Extract the (x, y) coordinate from the center of the cell holding the provided text.  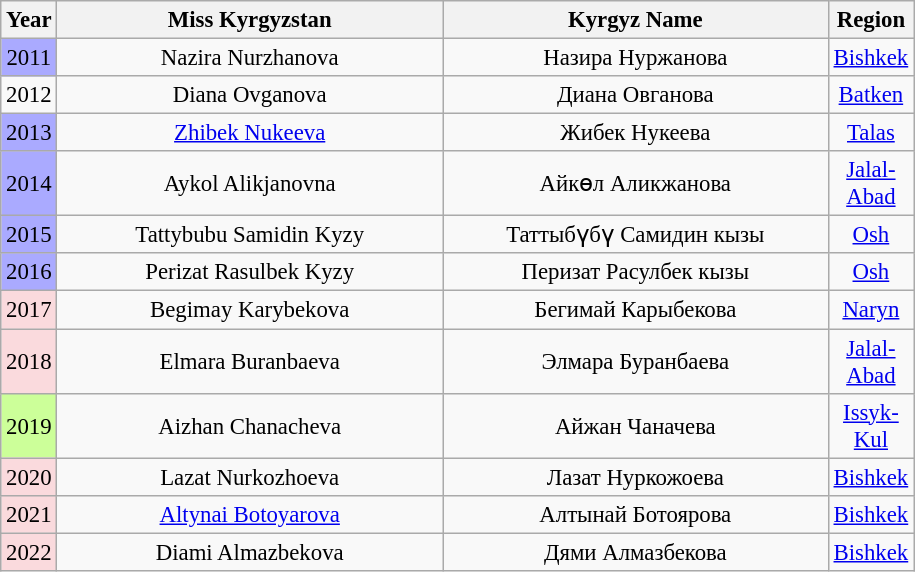
Элмара Буранбаева (635, 362)
Issyk-Kul (871, 426)
Talas (871, 133)
Лазат Нуркожоева (635, 477)
Диана Овганова (635, 95)
Elmara Buranbaeva (250, 362)
Begimay Karybekova (250, 310)
Aizhan Chanacheva (250, 426)
2014 (29, 184)
Year (29, 20)
Tattybubu Samidin Kyzy (250, 235)
2011 (29, 58)
Zhibek Nukeeva (250, 133)
2019 (29, 426)
2016 (29, 273)
Region (871, 20)
Perizat Rasulbek Kyzy (250, 273)
Altynai Botoyarova (250, 514)
Бегимай Карыбекова (635, 310)
Naryn (871, 310)
Айжан Чаначева (635, 426)
Diami Almazbekova (250, 552)
2017 (29, 310)
2022 (29, 552)
2013 (29, 133)
Lazat Nurkozhoeva (250, 477)
Batken (871, 95)
Жибек Нукеева (635, 133)
Дями Алмазбекова (635, 552)
Kyrgyz Name (635, 20)
2021 (29, 514)
2020 (29, 477)
Алтынай Ботоярова (635, 514)
Aykol Alikjanovna (250, 184)
2018 (29, 362)
Nazira Nurzhanova (250, 58)
Назира Нуржанова (635, 58)
Перизат Расулбек кызы (635, 273)
2015 (29, 235)
Diana Оvganova (250, 95)
2012 (29, 95)
Miss Kyrgyzstan (250, 20)
Таттыбүбү Самидин кызы (635, 235)
Айкөл Аликжанова (635, 184)
